Determine the [x, y] coordinate at the center of the cell enclosing the given text.  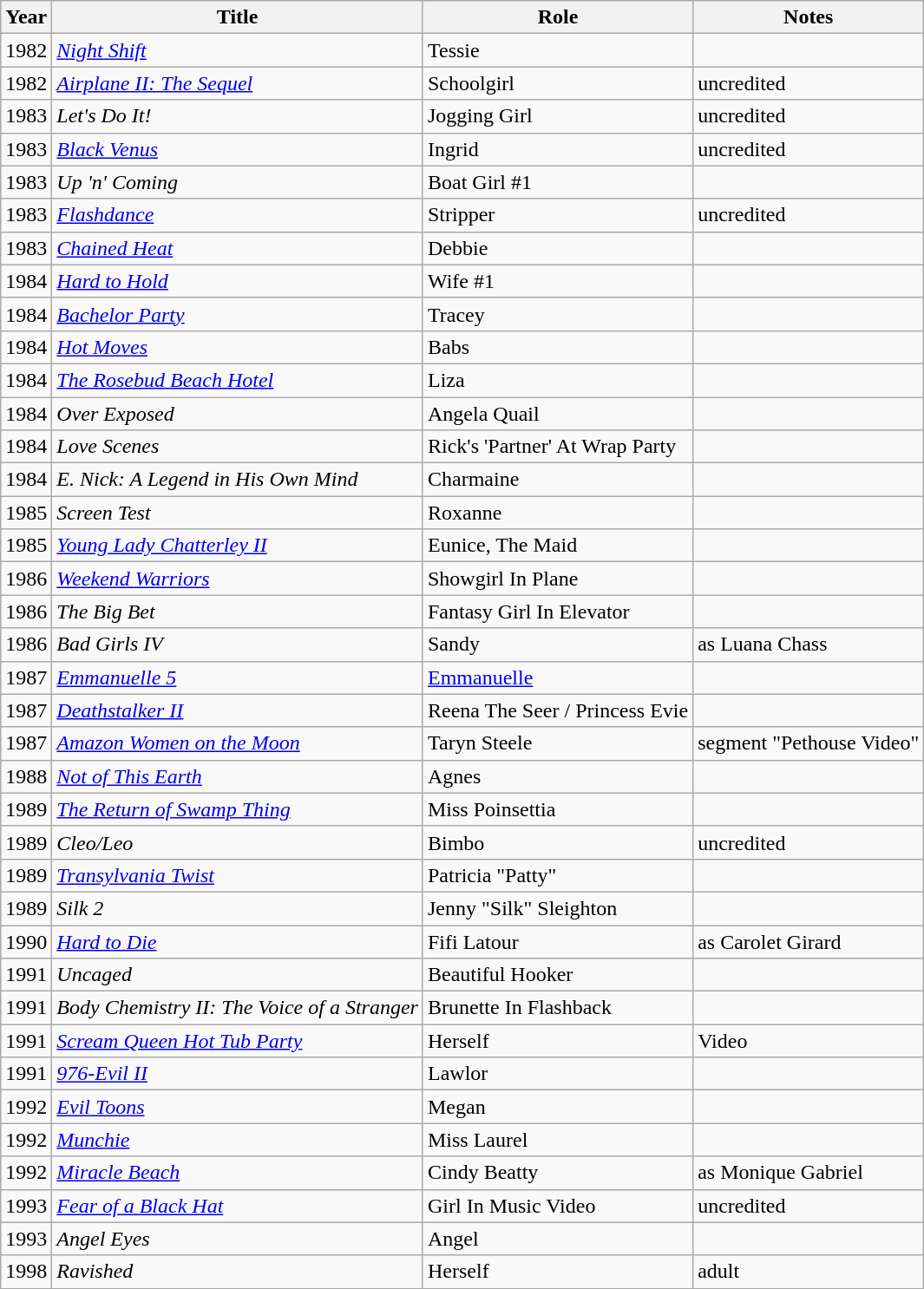
Chained Heat [238, 248]
Cleo/Leo [238, 842]
Eunice, The Maid [557, 546]
Jogging Girl [557, 116]
Tessie [557, 50]
Bimbo [557, 842]
Hard to Die [238, 941]
Title [238, 17]
Megan [557, 1107]
1998 [26, 1272]
Airplane II: The Sequel [238, 83]
Weekend Warriors [238, 579]
Stripper [557, 215]
Silk 2 [238, 908]
Lawlor [557, 1074]
Flashdance [238, 215]
Scream Queen Hot Tub Party [238, 1041]
The Return of Swamp Thing [238, 809]
Angel [557, 1239]
Over Exposed [238, 414]
Angel Eyes [238, 1239]
Ingrid [557, 149]
Agnes [557, 776]
Taryn Steele [557, 743]
1988 [26, 776]
Ravished [238, 1272]
Rick's 'Partner' At Wrap Party [557, 447]
Deathstalker II [238, 710]
segment "Pethouse Video" [809, 743]
Liza [557, 380]
Wife #1 [557, 281]
Evil Toons [238, 1107]
The Big Bet [238, 612]
The Rosebud Beach Hotel [238, 380]
Bachelor Party [238, 314]
Miracle Beach [238, 1173]
Year [26, 17]
Uncaged [238, 975]
Bad Girls IV [238, 644]
as Monique Gabriel [809, 1173]
Amazon Women on the Moon [238, 743]
Up 'n' Coming [238, 182]
Screen Test [238, 513]
Transylvania Twist [238, 875]
Love Scenes [238, 447]
Fear of a Black Hat [238, 1206]
Night Shift [238, 50]
Schoolgirl [557, 83]
Young Lady Chatterley II [238, 546]
Showgirl In Plane [557, 579]
Fifi Latour [557, 941]
Hard to Hold [238, 281]
Brunette In Flashback [557, 1008]
Patricia "Patty" [557, 875]
adult [809, 1272]
Babs [557, 347]
Not of This Earth [238, 776]
Boat Girl #1 [557, 182]
1990 [26, 941]
Black Venus [238, 149]
976-Evil II [238, 1074]
Angela Quail [557, 414]
Reena The Seer / Princess Evie [557, 710]
Miss Laurel [557, 1140]
Video [809, 1041]
Jenny "Silk" Sleighton [557, 908]
Emmanuelle 5 [238, 677]
E. Nick: A Legend in His Own Mind [238, 480]
Girl In Music Video [557, 1206]
Roxanne [557, 513]
as Carolet Girard [809, 941]
Role [557, 17]
Cindy Beatty [557, 1173]
Munchie [238, 1140]
Hot Moves [238, 347]
Let's Do It! [238, 116]
Emmanuelle [557, 677]
Beautiful Hooker [557, 975]
as Luana Chass [809, 644]
Body Chemistry II: The Voice of a Stranger [238, 1008]
Miss Poinsettia [557, 809]
Charmaine [557, 480]
Debbie [557, 248]
Sandy [557, 644]
Tracey [557, 314]
Notes [809, 17]
Fantasy Girl In Elevator [557, 612]
